Return [x, y] of the center of cell containing provided text 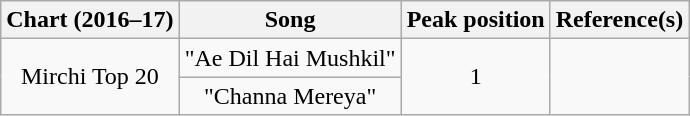
Peak position [476, 20]
Song [290, 20]
"Channa Mereya" [290, 96]
"Ae Dil Hai Mushkil" [290, 58]
1 [476, 77]
Mirchi Top 20 [90, 77]
Reference(s) [620, 20]
Chart (2016–17) [90, 20]
